Return the [x, y] coordinate for the center point of the cell that contains the specified text.  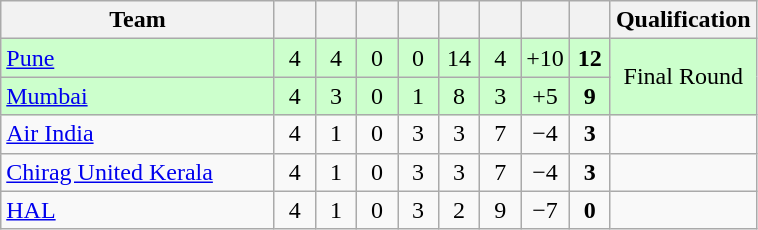
HAL [138, 210]
8 [460, 96]
+10 [546, 58]
Chirag United Kerala [138, 172]
12 [590, 58]
Final Round [683, 77]
Air India [138, 134]
14 [460, 58]
Pune [138, 58]
+5 [546, 96]
2 [460, 210]
Mumbai [138, 96]
Team [138, 20]
−7 [546, 210]
Qualification [683, 20]
